Provide the (x, y) coordinate of the cell's center where the given text is located.  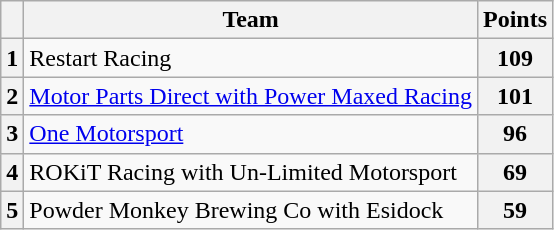
96 (514, 134)
5 (12, 210)
Powder Monkey Brewing Co with Esidock (251, 210)
3 (12, 134)
Team (251, 20)
Motor Parts Direct with Power Maxed Racing (251, 96)
Points (514, 20)
One Motorsport (251, 134)
Restart Racing (251, 58)
1 (12, 58)
ROKiT Racing with Un-Limited Motorsport (251, 172)
101 (514, 96)
2 (12, 96)
69 (514, 172)
59 (514, 210)
4 (12, 172)
109 (514, 58)
